Scan for the cell matching the given text and deliver its [X, Y] coordinate at center. 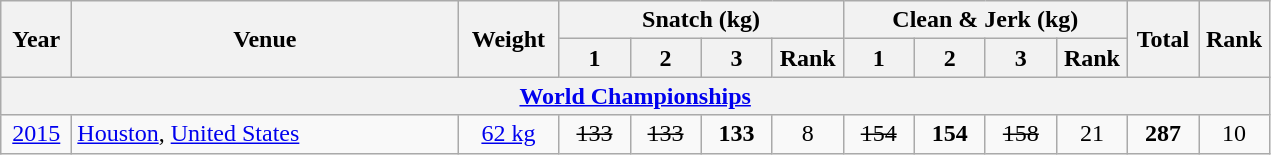
World Championships [636, 96]
Venue [265, 39]
287 [1162, 134]
158 [1020, 134]
Year [36, 39]
2015 [36, 134]
8 [808, 134]
10 [1234, 134]
62 kg [508, 134]
Clean & Jerk (kg) [985, 20]
21 [1092, 134]
Total [1162, 39]
Snatch (kg) [701, 20]
Houston, United States [265, 134]
Weight [508, 39]
